Locate the cell with the specified text and output its [x, y] center coordinate. 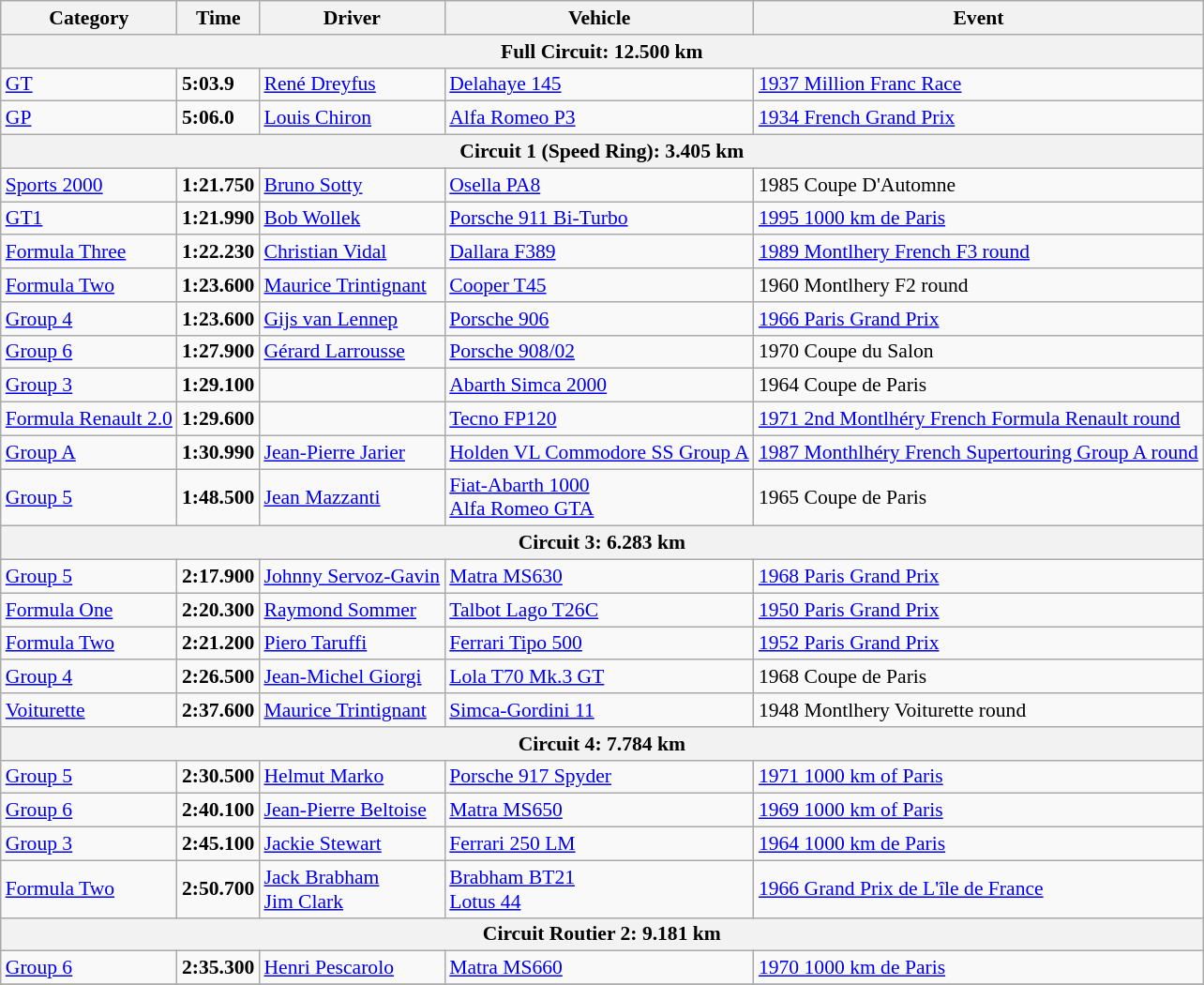
Lola T70 Mk.3 GT [599, 677]
Henri Pescarolo [352, 968]
Christian Vidal [352, 252]
Cooper T45 [599, 285]
Formula One [89, 610]
Circuit Routier 2: 9.181 km [602, 934]
1964 1000 km de Paris [979, 844]
Simca-Gordini 11 [599, 710]
1:30.990 [218, 452]
1937 Million Franc Race [979, 84]
Raymond Sommer [352, 610]
1966 Paris Grand Prix [979, 319]
Helmut Marko [352, 777]
1987 Monthlhéry French Supertouring Group A round [979, 452]
Jean Mazzanti [352, 497]
2:50.700 [218, 889]
Sports 2000 [89, 185]
1969 1000 km of Paris [979, 811]
Driver [352, 18]
Bob Wollek [352, 219]
1934 French Grand Prix [979, 118]
2:21.200 [218, 644]
GT [89, 84]
Matra MS650 [599, 811]
1966 Grand Prix de L'île de France [979, 889]
Formula Three [89, 252]
Voiturette [89, 710]
Dallara F389 [599, 252]
Gijs van Lennep [352, 319]
1952 Paris Grand Prix [979, 644]
1971 2nd Montlhéry French Formula Renault round [979, 419]
1:22.230 [218, 252]
5:03.9 [218, 84]
Porsche 906 [599, 319]
1989 Montlhery French F3 round [979, 252]
Circuit 1 (Speed Ring): 3.405 km [602, 152]
1970 1000 km de Paris [979, 968]
1960 Montlhery F2 round [979, 285]
Porsche 911 Bi-Turbo [599, 219]
1970 Coupe du Salon [979, 352]
1968 Coupe de Paris [979, 677]
2:26.500 [218, 677]
1950 Paris Grand Prix [979, 610]
Ferrari Tipo 500 [599, 644]
1:21.750 [218, 185]
1:29.100 [218, 386]
2:17.900 [218, 577]
Porsche 908/02 [599, 352]
Jean-Pierre Beltoise [352, 811]
Circuit 3: 6.283 km [602, 543]
2:20.300 [218, 610]
Jack BrabhamJim Clark [352, 889]
Porsche 917 Spyder [599, 777]
Full Circuit: 12.500 km [602, 52]
Talbot Lago T26C [599, 610]
1965 Coupe de Paris [979, 497]
1:21.990 [218, 219]
2:30.500 [218, 777]
1948 Montlhery Voiturette round [979, 710]
1964 Coupe de Paris [979, 386]
1971 1000 km of Paris [979, 777]
Category [89, 18]
1995 1000 km de Paris [979, 219]
GP [89, 118]
Johnny Servoz-Gavin [352, 577]
1985 Coupe D'Automne [979, 185]
Matra MS630 [599, 577]
Jackie Stewart [352, 844]
Bruno Sotty [352, 185]
Holden VL Commodore SS Group A [599, 452]
5:06.0 [218, 118]
2:40.100 [218, 811]
Louis Chiron [352, 118]
2:35.300 [218, 968]
Delahaye 145 [599, 84]
Group A [89, 452]
Formula Renault 2.0 [89, 419]
Brabham BT21Lotus 44 [599, 889]
Event [979, 18]
Fiat-Abarth 1000Alfa Romeo GTA [599, 497]
Circuit 4: 7.784 km [602, 744]
Gérard Larrousse [352, 352]
1968 Paris Grand Prix [979, 577]
Matra MS660 [599, 968]
Jean-Michel Giorgi [352, 677]
2:45.100 [218, 844]
Time [218, 18]
2:37.600 [218, 710]
1:29.600 [218, 419]
Ferrari 250 LM [599, 844]
Vehicle [599, 18]
Tecno FP120 [599, 419]
GT1 [89, 219]
Jean-Pierre Jarier [352, 452]
Abarth Simca 2000 [599, 386]
Alfa Romeo P3 [599, 118]
Osella PA8 [599, 185]
1:27.900 [218, 352]
1:48.500 [218, 497]
René Dreyfus [352, 84]
Piero Taruffi [352, 644]
